Pinpoint the cell where the given text exists, returning its (X, Y) midpoint coordinate. 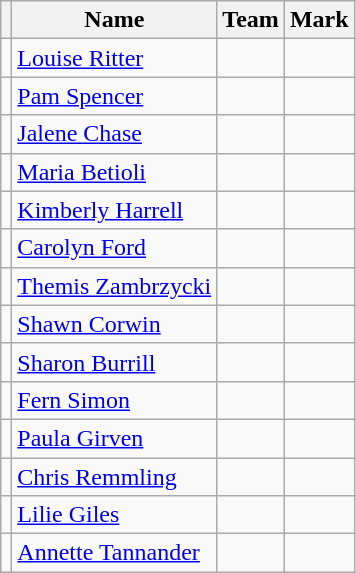
Themis Zambrzycki (114, 286)
Name (114, 20)
Sharon Burrill (114, 362)
Team (251, 20)
Kimberly Harrell (114, 210)
Maria Betioli (114, 172)
Carolyn Ford (114, 248)
Lilie Giles (114, 515)
Paula Girven (114, 438)
Fern Simon (114, 400)
Jalene Chase (114, 134)
Annette Tannander (114, 553)
Mark (319, 20)
Shawn Corwin (114, 324)
Chris Remmling (114, 477)
Louise Ritter (114, 58)
Pam Spencer (114, 96)
